Find where the given text appears and provide that cell's center as [X, Y] coordinate. 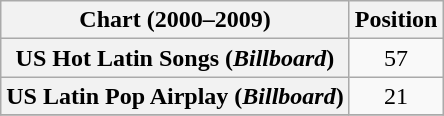
Position [396, 20]
57 [396, 58]
21 [396, 96]
US Hot Latin Songs (Billboard) [175, 58]
Chart (2000–2009) [175, 20]
US Latin Pop Airplay (Billboard) [175, 96]
